Return the [x, y] coordinate for the center point of the cell that contains the specified text.  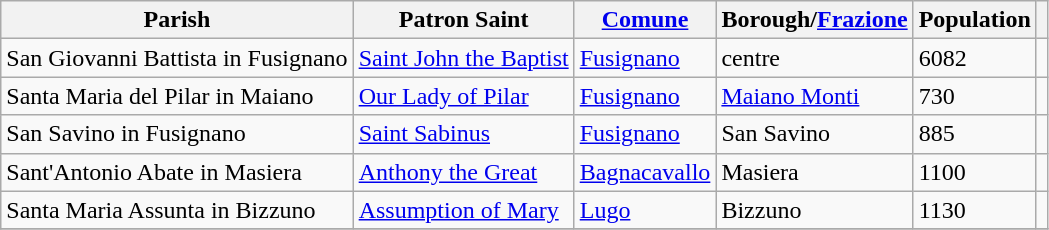
Assumption of Mary [464, 210]
730 [974, 96]
San Giovanni Battista in Fusignano [177, 58]
885 [974, 134]
Saint John the Baptist [464, 58]
Masiera [814, 172]
Our Lady of Pilar [464, 96]
centre [814, 58]
Bizzuno [814, 210]
Patron Saint [464, 20]
Saint Sabinus [464, 134]
Maiano Monti [814, 96]
Comune [645, 20]
Sant'Antonio Abate in Masiera [177, 172]
Bagnacavallo [645, 172]
San Savino in Fusignano [177, 134]
1100 [974, 172]
6082 [974, 58]
Population [974, 20]
Lugo [645, 210]
San Savino [814, 134]
Borough/Frazione [814, 20]
Santa Maria Assunta in Bizzuno [177, 210]
Parish [177, 20]
Santa Maria del Pilar in Maiano [177, 96]
1130 [974, 210]
Anthony the Great [464, 172]
